Provide the [x, y] coordinate of the cell's center where the given text is located.  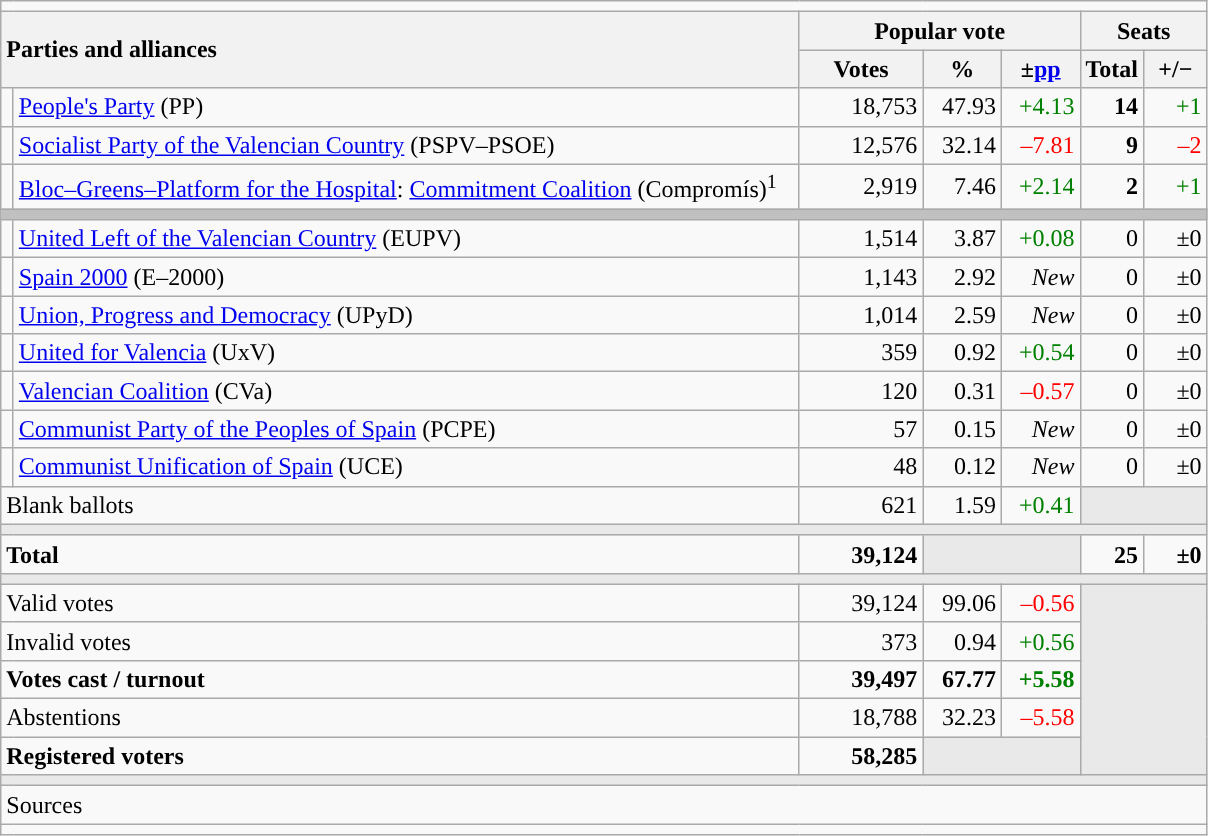
12,576 [861, 145]
Communist Party of the Peoples of Spain (PCPE) [406, 429]
0.94 [962, 641]
9 [1112, 145]
Valencian Coalition (CVa) [406, 391]
+0.54 [1040, 353]
+2.14 [1040, 186]
Popular vote [940, 31]
+0.56 [1040, 641]
99.06 [962, 603]
+/− [1176, 69]
% [962, 69]
67.77 [962, 679]
1,014 [861, 315]
Union, Progress and Democracy (UPyD) [406, 315]
47.93 [962, 107]
–7.81 [1040, 145]
621 [861, 505]
3.87 [962, 239]
–2 [1176, 145]
+5.58 [1040, 679]
25 [1112, 554]
Valid votes [400, 603]
18,788 [861, 718]
–0.57 [1040, 391]
7.46 [962, 186]
United Left of the Valencian Country (EUPV) [406, 239]
+0.41 [1040, 505]
Sources [604, 805]
Votes [861, 69]
–5.58 [1040, 718]
32.14 [962, 145]
373 [861, 641]
People's Party (PP) [406, 107]
Communist Unification of Spain (UCE) [406, 467]
14 [1112, 107]
Spain 2000 (E–2000) [406, 277]
Bloc–Greens–Platform for the Hospital: Commitment Coalition (Compromís)1 [406, 186]
Seats [1144, 31]
0.15 [962, 429]
1,514 [861, 239]
+0.08 [1040, 239]
+4.13 [1040, 107]
Blank ballots [400, 505]
Abstentions [400, 718]
39,497 [861, 679]
32.23 [962, 718]
Registered voters [400, 756]
1,143 [861, 277]
2.59 [962, 315]
359 [861, 353]
0.31 [962, 391]
57 [861, 429]
18,753 [861, 107]
±pp [1040, 69]
Votes cast / turnout [400, 679]
1.59 [962, 505]
0.12 [962, 467]
48 [861, 467]
Parties and alliances [400, 50]
0.92 [962, 353]
58,285 [861, 756]
Invalid votes [400, 641]
2 [1112, 186]
120 [861, 391]
2.92 [962, 277]
2,919 [861, 186]
–0.56 [1040, 603]
Socialist Party of the Valencian Country (PSPV–PSOE) [406, 145]
United for Valencia (UxV) [406, 353]
